Locate the cell with the specified text and output its (X, Y) center coordinate. 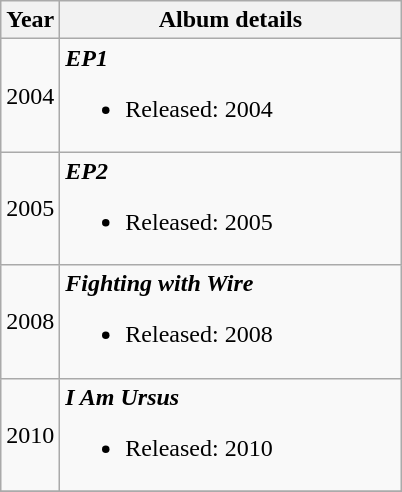
I Am UrsusReleased: 2010 (230, 434)
Album details (230, 20)
EP2Released: 2005 (230, 208)
2005 (30, 208)
2010 (30, 434)
2004 (30, 96)
Fighting with WireReleased: 2008 (230, 322)
EP1Released: 2004 (230, 96)
2008 (30, 322)
Year (30, 20)
